Search for the cell housing the specified text and yield its [x, y] center coordinate. 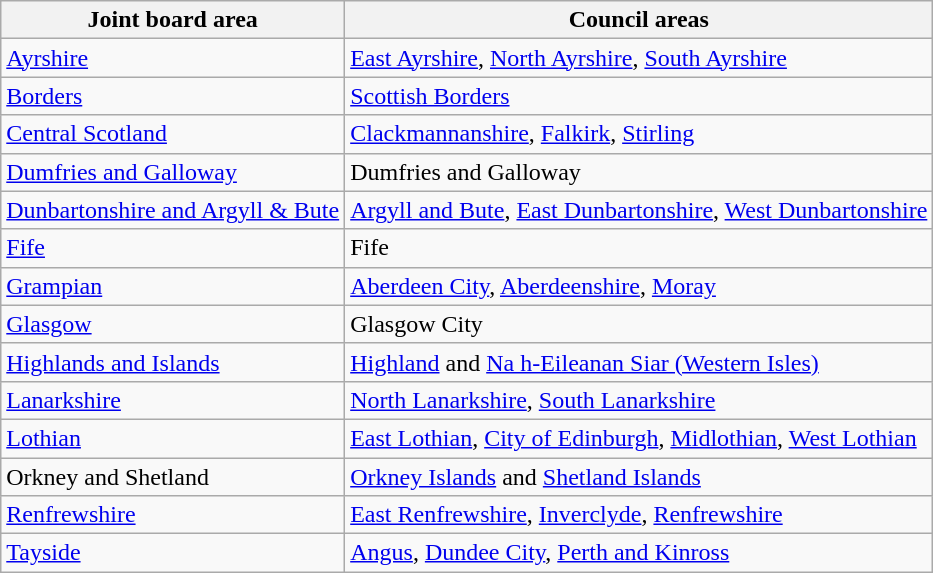
Dunbartonshire and Argyll & Bute [173, 210]
North Lanarkshire, South Lanarkshire [639, 400]
Clackmannanshire, Falkirk, Stirling [639, 134]
Tayside [173, 553]
East Ayrshire, North Ayrshire, South Ayrshire [639, 58]
Glasgow City [639, 324]
Orkney and Shetland [173, 477]
Renfrewshire [173, 515]
East Lothian, City of Edinburgh, Midlothian, West Lothian [639, 438]
Highlands and Islands [173, 362]
Joint board area [173, 20]
Aberdeen City, Aberdeenshire, Moray [639, 286]
Lanarkshire [173, 400]
East Renfrewshire, Inverclyde, Renfrewshire [639, 515]
Lothian [173, 438]
Scottish Borders [639, 96]
Central Scotland [173, 134]
Ayrshire [173, 58]
Grampian [173, 286]
Borders [173, 96]
Argyll and Bute, East Dunbartonshire, West Dunbartonshire [639, 210]
Orkney Islands and Shetland Islands [639, 477]
Highland and Na h-Eileanan Siar (Western Isles) [639, 362]
Angus, Dundee City, Perth and Kinross [639, 553]
Glasgow [173, 324]
Council areas [639, 20]
